For the text-containing cell, return its midpoint in [X, Y] coordinate format. 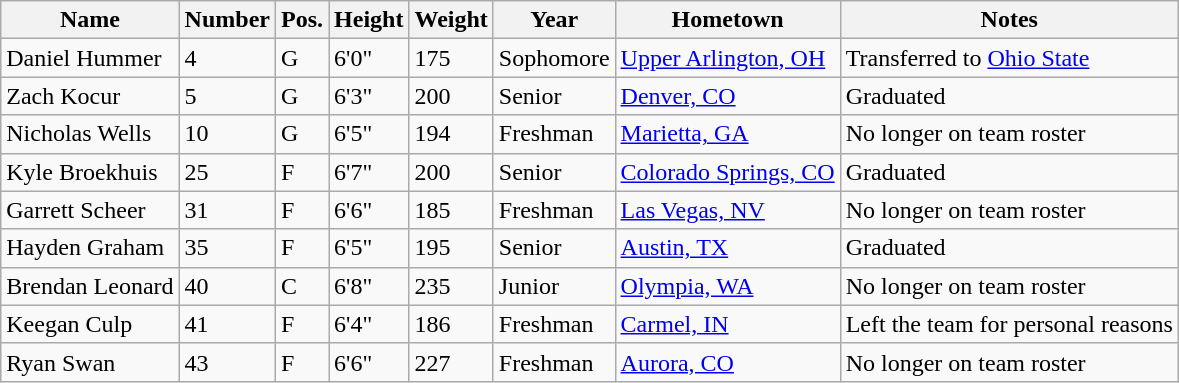
Upper Arlington, OH [728, 58]
31 [227, 210]
Denver, CO [728, 96]
227 [451, 362]
Sophomore [554, 58]
Colorado Springs, CO [728, 172]
Hayden Graham [90, 248]
6'3" [369, 96]
185 [451, 210]
Transferred to Ohio State [1009, 58]
Pos. [302, 20]
Marietta, GA [728, 134]
6'0" [369, 58]
175 [451, 58]
Carmel, IN [728, 324]
186 [451, 324]
41 [227, 324]
Weight [451, 20]
Garrett Scheer [90, 210]
194 [451, 134]
Zach Kocur [90, 96]
C [302, 286]
Number [227, 20]
Olympia, WA [728, 286]
5 [227, 96]
40 [227, 286]
Ryan Swan [90, 362]
Year [554, 20]
Notes [1009, 20]
195 [451, 248]
Daniel Hummer [90, 58]
Junior [554, 286]
Hometown [728, 20]
43 [227, 362]
Keegan Culp [90, 324]
Brendan Leonard [90, 286]
Austin, TX [728, 248]
235 [451, 286]
Name [90, 20]
6'8" [369, 286]
Height [369, 20]
4 [227, 58]
6'4" [369, 324]
Aurora, CO [728, 362]
6'7" [369, 172]
25 [227, 172]
Kyle Broekhuis [90, 172]
Left the team for personal reasons [1009, 324]
10 [227, 134]
Nicholas Wells [90, 134]
35 [227, 248]
Las Vegas, NV [728, 210]
